Return [x, y] of the center of cell containing provided text 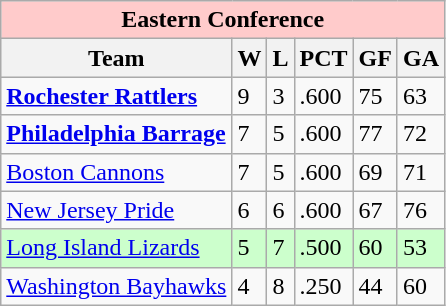
72 [420, 134]
New Jersey Pride [116, 210]
GA [420, 58]
Eastern Conference [223, 20]
44 [375, 286]
75 [375, 96]
3 [280, 96]
Philadelphia Barrage [116, 134]
GF [375, 58]
69 [375, 172]
9 [250, 96]
Boston Cannons [116, 172]
PCT [324, 58]
Rochester Rattlers [116, 96]
.500 [324, 248]
67 [375, 210]
8 [280, 286]
Long Island Lizards [116, 248]
Team [116, 58]
77 [375, 134]
71 [420, 172]
Washington Bayhawks [116, 286]
76 [420, 210]
L [280, 58]
4 [250, 286]
.250 [324, 286]
53 [420, 248]
63 [420, 96]
W [250, 58]
